Determine the [X, Y] coordinate at the center of the cell enclosing the given text.  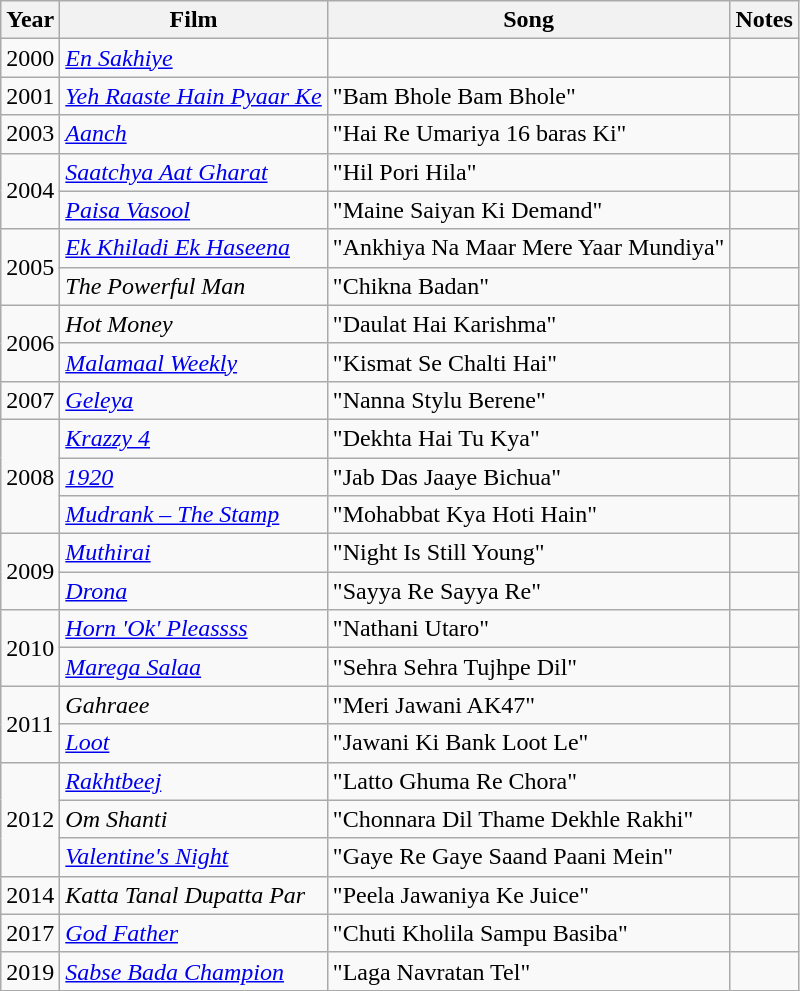
Muthirai [194, 553]
2017 [30, 933]
Marega Salaa [194, 667]
Notes [764, 20]
"Hai Re Umariya 16 baras Ki" [528, 134]
"Daulat Hai Karishma" [528, 324]
Drona [194, 591]
"Meri Jawani AK47" [528, 705]
Om Shanti [194, 819]
Geleya [194, 400]
"Gaye Re Gaye Saand Paani Mein" [528, 857]
"Hil Pori Hila" [528, 172]
Year [30, 20]
"Nanna Stylu Berene" [528, 400]
The Powerful Man [194, 286]
2012 [30, 819]
God Father [194, 933]
Horn 'Ok' Pleassss [194, 629]
"Sayya Re Sayya Re" [528, 591]
Film [194, 20]
Valentine's Night [194, 857]
2001 [30, 96]
2007 [30, 400]
"Dekhta Hai Tu Kya" [528, 438]
2005 [30, 267]
Saatchya Aat Gharat [194, 172]
"Kismat Se Chalti Hai" [528, 362]
"Latto Ghuma Re Chora" [528, 781]
Loot [194, 743]
Yeh Raaste Hain Pyaar Ke [194, 96]
2010 [30, 648]
1920 [194, 477]
2019 [30, 971]
Malamaal Weekly [194, 362]
"Jawani Ki Bank Loot Le" [528, 743]
2000 [30, 58]
Katta Tanal Dupatta Par [194, 895]
2011 [30, 724]
"Chikna Badan" [528, 286]
Hot Money [194, 324]
2006 [30, 343]
"Nathani Utaro" [528, 629]
Paisa Vasool [194, 210]
"Mohabbat Kya Hoti Hain" [528, 515]
Gahraee [194, 705]
"Jab Das Jaaye Bichua" [528, 477]
"Sehra Sehra Tujhpe Dil" [528, 667]
2014 [30, 895]
2004 [30, 191]
"Laga Navratan Tel" [528, 971]
"Chonnara Dil Thame Dekhle Rakhi" [528, 819]
2003 [30, 134]
"Peela Jawaniya Ke Juice" [528, 895]
"Ankhiya Na Maar Mere Yaar Mundiya" [528, 248]
En Sakhiye [194, 58]
Ek Khiladi Ek Haseena [194, 248]
2008 [30, 476]
"Maine Saiyan Ki Demand" [528, 210]
"Chuti Kholila Sampu Basiba" [528, 933]
"Night Is Still Young" [528, 553]
Aanch [194, 134]
Rakhtbeej [194, 781]
Sabse Bada Champion [194, 971]
Mudrank – The Stamp [194, 515]
Song [528, 20]
Krazzy 4 [194, 438]
"Bam Bhole Bam Bhole" [528, 96]
2009 [30, 572]
